Detect which cell encompasses the target text, then output its [x, y] center coordinate. 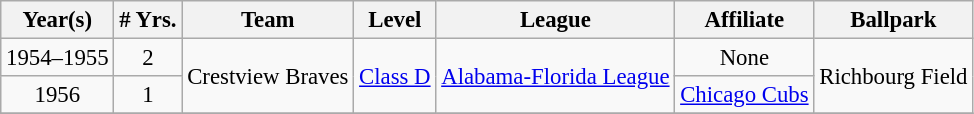
Richbourg Field [894, 76]
Year(s) [58, 20]
Crestview Braves [268, 76]
# Yrs. [148, 20]
1954–1955 [58, 58]
1 [148, 95]
1956 [58, 95]
Affiliate [744, 20]
None [744, 58]
Class D [395, 76]
Alabama-Florida League [556, 76]
Level [395, 20]
Ballpark [894, 20]
Chicago Cubs [744, 95]
Team [268, 20]
League [556, 20]
2 [148, 58]
